Determine the (X, Y) coordinate at the center of the cell enclosing the given text.  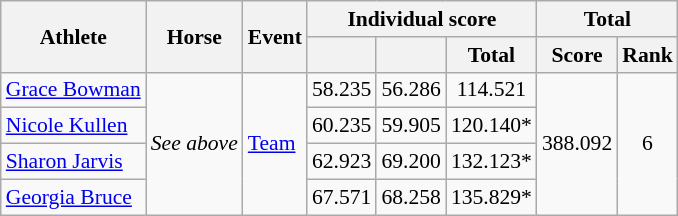
388.092 (577, 143)
59.905 (410, 126)
69.200 (410, 162)
Sharon Jarvis (74, 162)
132.123* (492, 162)
56.286 (410, 90)
Individual score (422, 19)
Georgia Bruce (74, 197)
135.829* (492, 197)
Event (275, 36)
Nicole Kullen (74, 126)
Score (577, 55)
60.235 (342, 126)
See above (194, 143)
6 (648, 143)
58.235 (342, 90)
Athlete (74, 36)
67.571 (342, 197)
Rank (648, 55)
Team (275, 143)
120.140* (492, 126)
62.923 (342, 162)
68.258 (410, 197)
Horse (194, 36)
114.521 (492, 90)
Grace Bowman (74, 90)
